Locate the cell with the specified text and output its [X, Y] center coordinate. 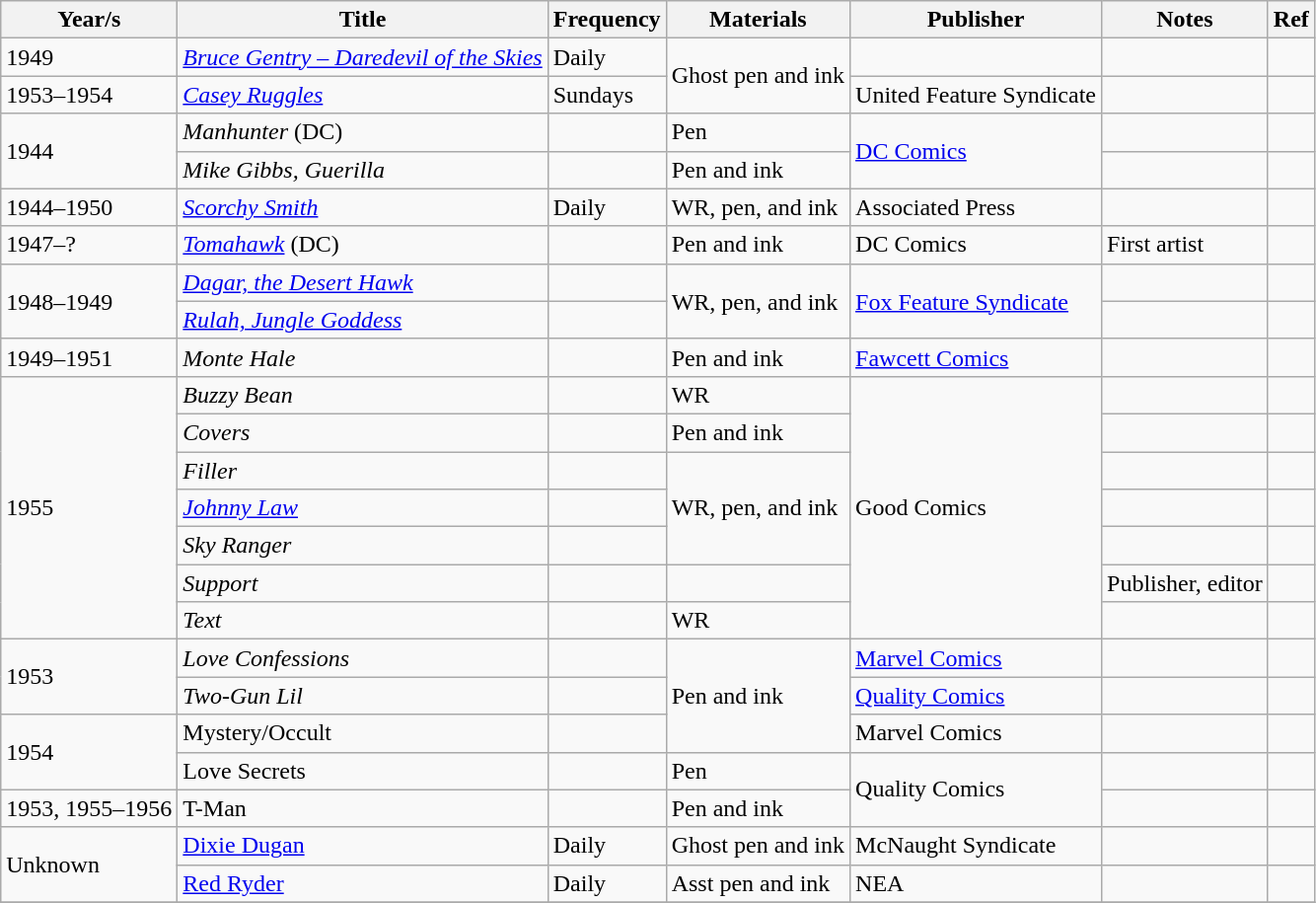
Good Comics [977, 507]
Mike Gibbs, Guerilla [363, 170]
Fawcett Comics [977, 357]
Red Ryder [363, 883]
Two-Gun Lil [363, 696]
Dixie Dugan [363, 846]
Fox Feature Syndicate [977, 301]
Publisher [977, 20]
Scorchy Smith [363, 207]
1949–1951 [89, 357]
Johnny Law [363, 508]
Buzzy Bean [363, 395]
Love Confessions [363, 658]
Tomahawk (DC) [363, 245]
1944 [89, 151]
NEA [977, 883]
1953 [89, 677]
McNaught Syndicate [977, 846]
Mystery/Occult [363, 733]
1948–1949 [89, 301]
1954 [89, 752]
T-Man [363, 808]
Casey Ruggles [363, 95]
Title [363, 20]
Frequency [607, 20]
Rulah, Jungle Goddess [363, 320]
Notes [1186, 20]
Sundays [607, 95]
Year/s [89, 20]
1953–1954 [89, 95]
Monte Hale [363, 357]
Asst pen and ink [758, 883]
Ref [1290, 20]
Unknown [89, 865]
1949 [89, 57]
Text [363, 621]
Associated Press [977, 207]
First artist [1186, 245]
Materials [758, 20]
1955 [89, 507]
Love Secrets [363, 771]
Publisher, editor [1186, 583]
Dagar, the Desert Hawk [363, 282]
1944–1950 [89, 207]
1953, 1955–1956 [89, 808]
Manhunter (DC) [363, 132]
1947–? [89, 245]
Sky Ranger [363, 546]
United Feature Syndicate [977, 95]
Covers [363, 432]
Bruce Gentry – Daredevil of the Skies [363, 57]
Filler [363, 471]
Support [363, 583]
